Locate the cell with the specified text and output its [x, y] center coordinate. 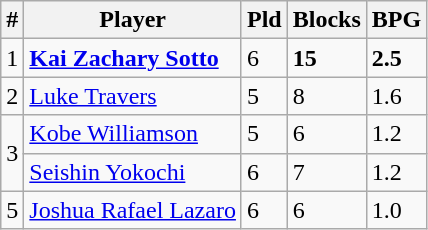
1.6 [396, 96]
Pld [264, 20]
15 [326, 58]
7 [326, 172]
1 [12, 58]
8 [326, 96]
Kobe Williamson [133, 134]
1.0 [396, 210]
Luke Travers [133, 96]
Player [133, 20]
2 [12, 96]
BPG [396, 20]
3 [12, 153]
Kai Zachary Sotto [133, 58]
Joshua Rafael Lazaro [133, 210]
Seishin Yokochi [133, 172]
Blocks [326, 20]
# [12, 20]
2.5 [396, 58]
